Output the [x, y] coordinate of the center of the cell containing the given text.  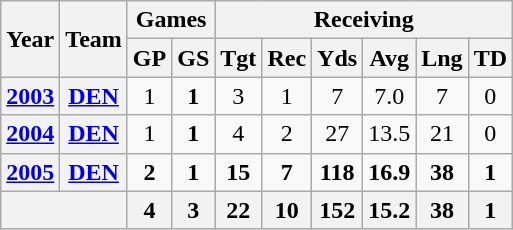
Yds [338, 58]
15.2 [390, 210]
10 [287, 210]
2003 [30, 96]
GS [194, 58]
Avg [390, 58]
Team [94, 39]
Receiving [364, 20]
152 [338, 210]
2004 [30, 134]
Games [170, 20]
7.0 [390, 96]
16.9 [390, 172]
27 [338, 134]
Lng [442, 58]
118 [338, 172]
GP [149, 58]
TD [490, 58]
15 [238, 172]
2005 [30, 172]
Rec [287, 58]
Tgt [238, 58]
22 [238, 210]
21 [442, 134]
13.5 [390, 134]
Year [30, 39]
